Return (X, Y) of the center of cell containing provided text 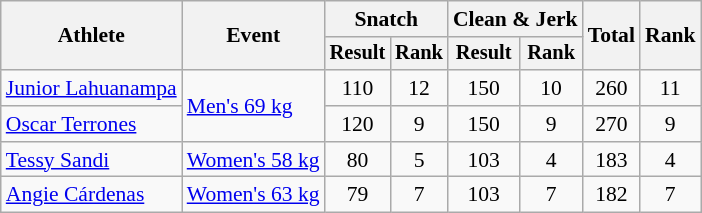
183 (612, 160)
Clean & Jerk (516, 19)
Women's 58 kg (254, 160)
Tessy Sandi (92, 160)
5 (419, 160)
Event (254, 36)
110 (358, 88)
Snatch (386, 19)
Men's 69 kg (254, 106)
12 (419, 88)
Athlete (92, 36)
Women's 63 kg (254, 195)
10 (552, 88)
Junior Lahuanampa (92, 88)
Oscar Terrones (92, 124)
270 (612, 124)
260 (612, 88)
182 (612, 195)
Angie Cárdenas (92, 195)
120 (358, 124)
11 (670, 88)
79 (358, 195)
Total (612, 36)
80 (358, 160)
